Scan for the cell matching the given text and deliver its (X, Y) coordinate at center. 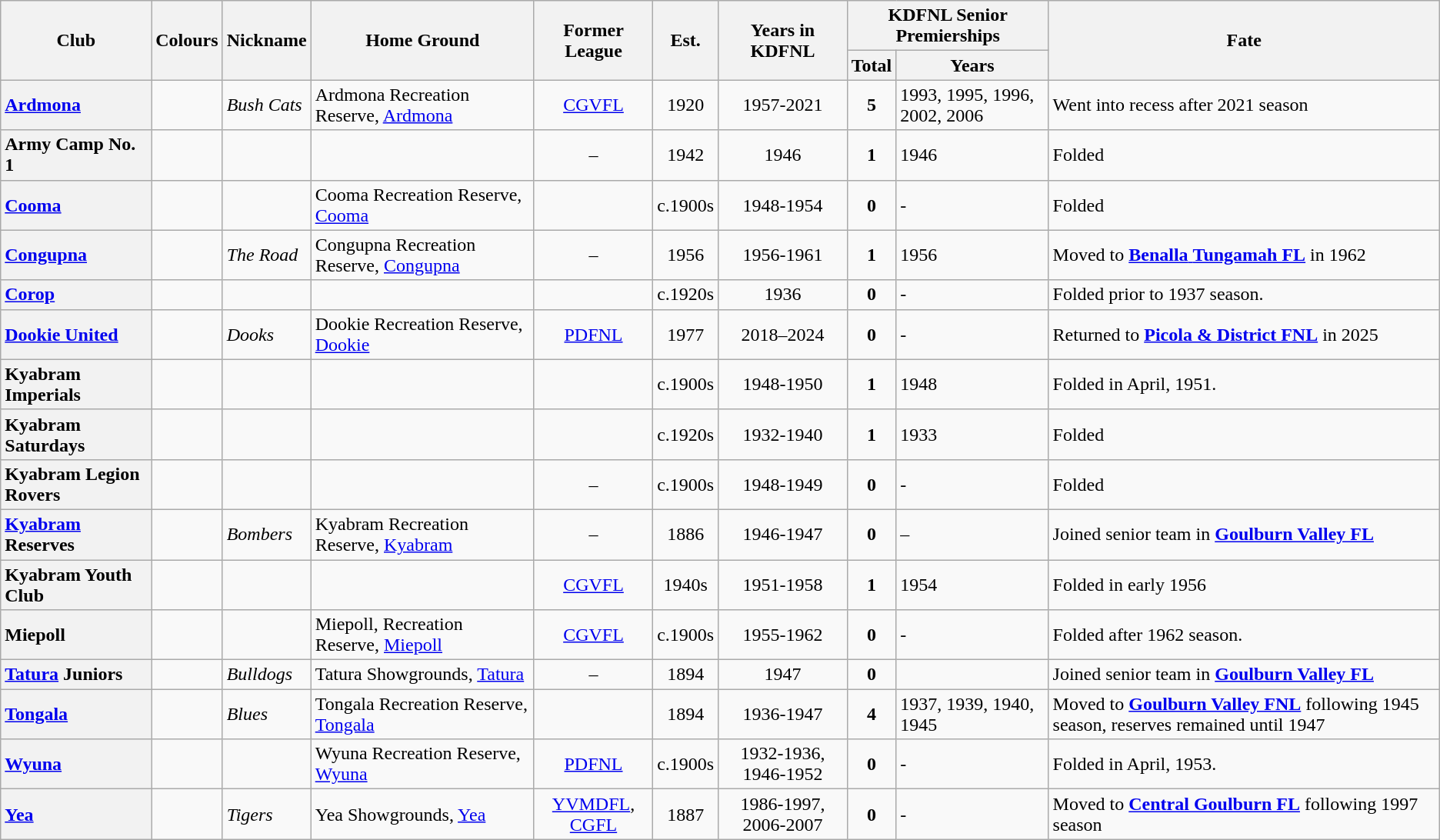
Kyabram Recreation Reserve, Kyabram (422, 534)
Corop (76, 295)
Dooks (266, 334)
Cooma (76, 205)
Army Camp No. 1 (76, 155)
Returned to Picola & District FNL in 2025 (1244, 334)
Bulldogs (266, 675)
1933 (972, 434)
Moved to Central Goulburn FL following 1997 season (1244, 814)
1948-1949 (783, 485)
Wyuna (76, 765)
Folded in April, 1951. (1244, 385)
Folded in early 1956 (1244, 585)
1886 (686, 534)
Years in KDFNL (783, 40)
Total (872, 65)
4 (872, 714)
Dookie United (76, 334)
1946-1947 (783, 534)
Kyabram Reserves (76, 534)
1951-1958 (783, 585)
Cooma Recreation Reserve, Cooma (422, 205)
1977 (686, 334)
1942 (686, 155)
Went into recess after 2021 season (1244, 105)
Tongala Recreation Reserve, Tongala (422, 714)
Ardmona Recreation Reserve, Ardmona (422, 105)
1986-1997, 2006-2007 (783, 814)
1993, 1995, 1996, 2002, 2006 (972, 105)
1940s (686, 585)
Yea Showgrounds, Yea (422, 814)
Blues (266, 714)
Folded in April, 1953. (1244, 765)
Miepoll, Recreation Reserve, Miepoll (422, 635)
Folded after 1962 season. (1244, 635)
Dookie Recreation Reserve, Dookie (422, 334)
KDFNL Senior Premierships (948, 26)
1887 (686, 814)
1937, 1939, 1940, 1945 (972, 714)
The Road (266, 255)
1954 (972, 585)
Miepoll (76, 635)
Folded prior to 1937 season. (1244, 295)
Congupna (76, 255)
1948 (972, 385)
Kyabram Youth Club (76, 585)
Bush Cats (266, 105)
Home Ground (422, 40)
Tatura Juniors (76, 675)
Ardmona (76, 105)
1936-1947 (783, 714)
Congupna Recreation Reserve, Congupna (422, 255)
Nickname (266, 40)
Club (76, 40)
Moved to Benalla Tungamah FL in 1962 (1244, 255)
Kyabram Imperials (76, 385)
Est. (686, 40)
1920 (686, 105)
1936 (783, 295)
Tatura Showgrounds, Tatura (422, 675)
2018–2024 (783, 334)
YVMDFL, CGFL (593, 814)
Kyabram Saturdays (76, 434)
1948-1950 (783, 385)
Moved to Goulburn Valley FNL following 1945 season, reserves remained until 1947 (1244, 714)
1956-1961 (783, 255)
1955-1962 (783, 635)
1947 (783, 675)
1932-1940 (783, 434)
Yea (76, 814)
Tongala (76, 714)
Tigers (266, 814)
Kyabram Legion Rovers (76, 485)
5 (872, 105)
Former League (593, 40)
1932-1936, 1946-1952 (783, 765)
1957-2021 (783, 105)
Bombers (266, 534)
Wyuna Recreation Reserve, Wyuna (422, 765)
Colours (187, 40)
Years (972, 65)
Fate (1244, 40)
1948-1954 (783, 205)
